Search for the cell housing the specified text and yield its [X, Y] center coordinate. 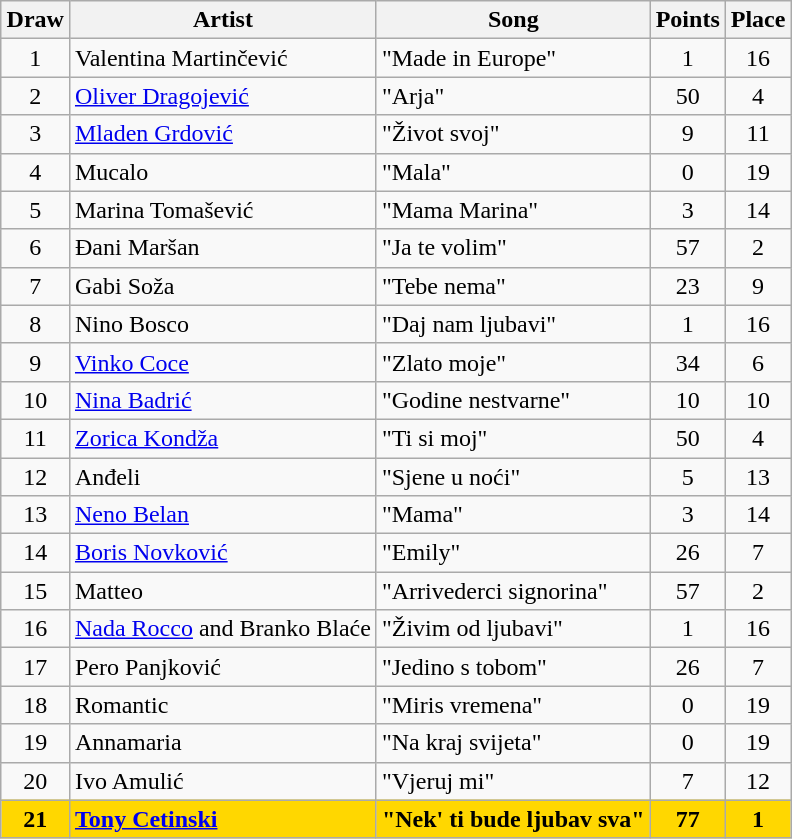
Romantic [222, 705]
"Nek' ti bude ljubav sva" [513, 819]
"Mala" [513, 172]
Zorica Kondža [222, 438]
23 [688, 286]
Matteo [222, 591]
Vinko Coce [222, 362]
34 [688, 362]
"Vjeruj mi" [513, 781]
Nina Badrić [222, 400]
Gabi Soža [222, 286]
Artist [222, 20]
"Arrivederci signorina" [513, 591]
77 [688, 819]
"Made in Europe" [513, 58]
Boris Novković [222, 553]
Mucalo [222, 172]
15 [35, 591]
18 [35, 705]
Oliver Dragojević [222, 96]
"Miris vremena" [513, 705]
"Na kraj svijeta" [513, 743]
Points [688, 20]
"Zlato moje" [513, 362]
Tony Cetinski [222, 819]
Mladen Grdović [222, 134]
"Mama" [513, 515]
Ivo Amulić [222, 781]
Nada Rocco and Branko Blaće [222, 629]
Song [513, 20]
Anđeli [222, 477]
20 [35, 781]
Neno Belan [222, 515]
"Živim od ljubavi" [513, 629]
"Godine nestvarne" [513, 400]
Marina Tomašević [222, 210]
"Ja te volim" [513, 248]
Place [758, 20]
"Daj nam ljubavi" [513, 324]
"Jedino s tobom" [513, 667]
"Emily" [513, 553]
"Arja" [513, 96]
8 [35, 324]
Pero Panjković [222, 667]
"Mama Marina" [513, 210]
Valentina Martinčević [222, 58]
Đani Maršan [222, 248]
"Sjene u noći" [513, 477]
17 [35, 667]
"Život svoj" [513, 134]
Nino Bosco [222, 324]
Annamaria [222, 743]
"Tebe nema" [513, 286]
Draw [35, 20]
21 [35, 819]
"Ti si moj" [513, 438]
